Determine the (x, y) coordinate at the center of the cell enclosing the given text.  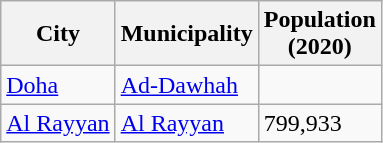
Doha (58, 85)
Municipality (186, 34)
City (58, 34)
Population(2020) (320, 34)
Ad-Dawhah (186, 85)
799,933 (320, 123)
